Output the [x, y] coordinate of the center of the cell containing the given text.  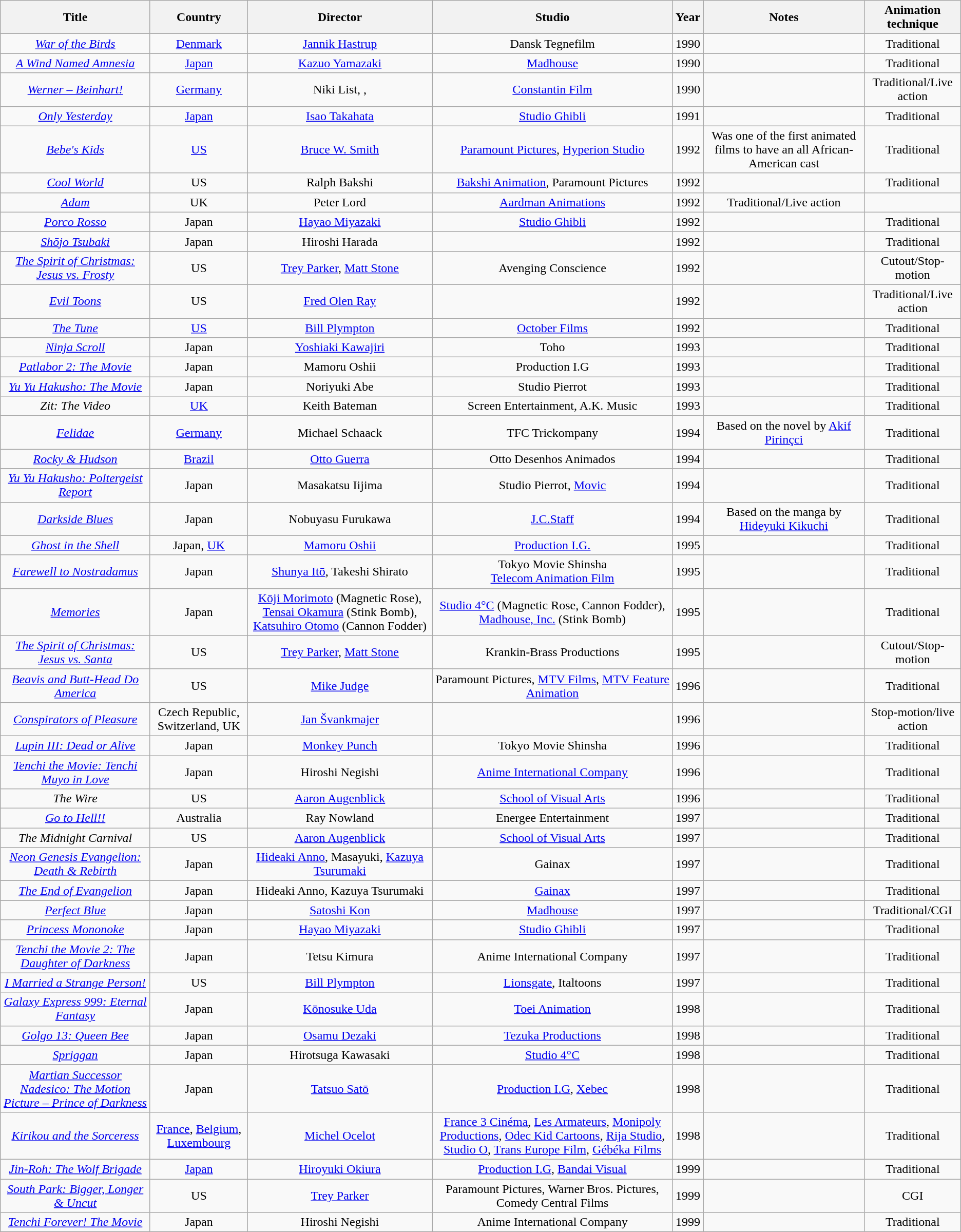
Yu Yu Hakusho: The Movie [75, 387]
Studio 4°C [552, 1055]
Tenchi Forever! The Movie [75, 1222]
Toho [552, 348]
Ninja Scroll [75, 348]
Hideaki Anno, Masayuki, Kazuya Tsurumaki [340, 864]
Notes [784, 17]
Martian Successor Nadesico: The Motion Picture – Prince of Darkness [75, 1088]
1991 [688, 116]
Production I.G, Bandai Visual [552, 1169]
Kōji Morimoto (Magnetic Rose), Tensai Okamura (Stink Bomb), Katsuhiro Otomo (Cannon Fodder) [340, 612]
Bebe's Kids [75, 149]
Adam [75, 202]
Energee Entertainment [552, 818]
Go to Hell!! [75, 818]
Jannik Hastrup [340, 44]
Czech Republic, Switzerland, UK [199, 719]
TFC Trickompany [552, 432]
Werner – Beinhart! [75, 89]
Patlabor 2: The Movie [75, 367]
Felidae [75, 432]
I Married a Strange Person! [75, 983]
Tenchi the Movie 2: The Daughter of Darkness [75, 956]
Stop-motion/live action [913, 719]
Aardman Animations [552, 202]
Paramount Pictures, Warner Bros. Pictures, Comedy Central Films [552, 1195]
France 3 Cinéma, Les Armateurs, Monipoly Productions, Odec Kid Cartoons, Rija Studio, Studio O, Trans Europe Film, Gébéka Films [552, 1135]
Studio [552, 17]
Year [688, 17]
Yoshiaki Kawajiri [340, 348]
Title [75, 17]
Tezuka Productions [552, 1035]
October Films [552, 328]
Country [199, 17]
Hideaki Anno, Kazuya Tsurumaki [340, 891]
France, Belgium, Luxembourg [199, 1135]
Memories [75, 612]
War of the Birds [75, 44]
Beavis and Butt-Head Do America [75, 686]
Neon Genesis Evangelion: Death & Rebirth [75, 864]
Studio Pierrot [552, 387]
Satoshi Kon [340, 910]
CGI [913, 1195]
A Wind Named Amnesia [75, 63]
Screen Entertainment, A.K. Music [552, 406]
Animation technique [913, 17]
Tenchi the Movie: Tenchi Muyo in Love [75, 772]
Farewell to Nostradamus [75, 572]
Otto Desenhos Animados [552, 459]
Japan, UK [199, 545]
Tokyo Movie Shinsha [552, 745]
Production I.G [552, 367]
Shunya Itō, Takeshi Shirato [340, 572]
Tetsu Kimura [340, 956]
Spriggan [75, 1055]
Mike Judge [340, 686]
The Spirit of Christmas: Jesus vs. Santa [75, 652]
Paramount Pictures, Hyperion Studio [552, 149]
Production I.G, Xebec [552, 1088]
Porco Rosso [75, 222]
Hiroyuki Okiura [340, 1169]
Paramount Pictures, MTV Films, MTV Feature Animation [552, 686]
Noriyuki Abe [340, 387]
Jin-Roh: The Wolf Brigade [75, 1169]
The Midnight Carnival [75, 838]
Keith Bateman [340, 406]
Lupin III: Dead or Alive [75, 745]
Monkey Punch [340, 745]
Galaxy Express 999: Eternal Fantasy [75, 1009]
Studio Pierrot, Movic [552, 486]
Director [340, 17]
Niki List, , [340, 89]
Otto Guerra [340, 459]
Only Yesterday [75, 116]
The Wire [75, 799]
Osamu Dezaki [340, 1035]
Traditional/CGI [913, 910]
Golgo 13: Queen Bee [75, 1035]
South Park: Bigger, Longer & Uncut [75, 1195]
Michael Schaack [340, 432]
Zit: The Video [75, 406]
Evil Toons [75, 301]
Conspirators of Pleasure [75, 719]
Hiroshi Harada [340, 241]
Brazil [199, 459]
Constantin Film [552, 89]
The End of Evangelion [75, 891]
Nobuyasu Furukawa [340, 518]
Rocky & Hudson [75, 459]
Tatsuo Satō [340, 1088]
Dansk Tegnefilm [552, 44]
Isao Takahata [340, 116]
Darkside Blues [75, 518]
Australia [199, 818]
Production I.G. [552, 545]
Cool World [75, 183]
Kazuo Yamazaki [340, 63]
Fred Olen Ray [340, 301]
Bakshi Animation, Paramount Pictures [552, 183]
Yu Yu Hakusho: Poltergeist Report [75, 486]
The Tune [75, 328]
Ghost in the Shell [75, 545]
Peter Lord [340, 202]
Kōnosuke Uda [340, 1009]
Based on the novel by Akif Pirinçci [784, 432]
Was one of the first animated films to have an all African-American cast [784, 149]
Avenging Conscience [552, 268]
Studio 4°C (Magnetic Rose, Cannon Fodder), Madhouse, Inc. (Stink Bomb) [552, 612]
Princess Mononoke [75, 930]
Denmark [199, 44]
Masakatsu Iijima [340, 486]
The Spirit of Christmas: Jesus vs. Frosty [75, 268]
Toei Animation [552, 1009]
Ralph Bakshi [340, 183]
Bruce W. Smith [340, 149]
Perfect Blue [75, 910]
Based on the manga by Hideyuki Kikuchi [784, 518]
Trey Parker [340, 1195]
Tokyo Movie ShinshaTelecom Animation Film [552, 572]
Shōjo Tsubaki [75, 241]
Lionsgate, Italtoons [552, 983]
Kirikou and the Sorceress [75, 1135]
Ray Nowland [340, 818]
Michel Ocelot [340, 1135]
Hirotsuga Kawasaki [340, 1055]
J.C.Staff [552, 518]
Krankin-Brass Productions [552, 652]
Jan Švankmajer [340, 719]
